Identify which cell holds the provided text, then report its (X, Y) central coordinate. 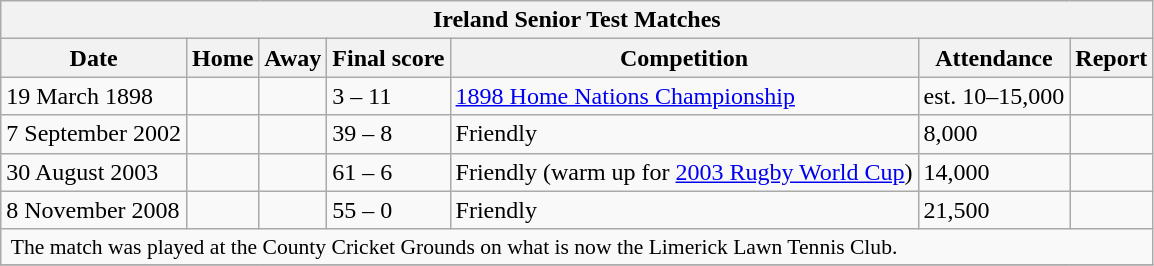
19 March 1898 (94, 96)
7 September 2002 (94, 134)
8,000 (994, 134)
The match was played at the County Cricket Grounds on what is now the Limerick Lawn Tennis Club. (577, 247)
Final score (388, 58)
1898 Home Nations Championship (684, 96)
14,000 (994, 172)
Competition (684, 58)
3 – 11 (388, 96)
Away (293, 58)
Attendance (994, 58)
Friendly (warm up for 2003 Rugby World Cup) (684, 172)
55 – 0 (388, 210)
Home (222, 58)
Report (1112, 58)
61 – 6 (388, 172)
39 – 8 (388, 134)
30 August 2003 (94, 172)
est. 10–15,000 (994, 96)
8 November 2008 (94, 210)
Date (94, 58)
Ireland Senior Test Matches (577, 20)
21,500 (994, 210)
